Find where the given text appears and provide that cell's center as (X, Y) coordinate. 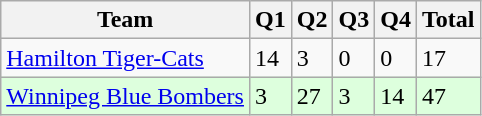
27 (312, 96)
17 (448, 58)
Hamilton Tiger-Cats (126, 58)
Winnipeg Blue Bombers (126, 96)
Q2 (312, 20)
Total (448, 20)
Q4 (396, 20)
Team (126, 20)
Q1 (270, 20)
Q3 (354, 20)
47 (448, 96)
